Search for the cell housing the specified text and yield its (x, y) center coordinate. 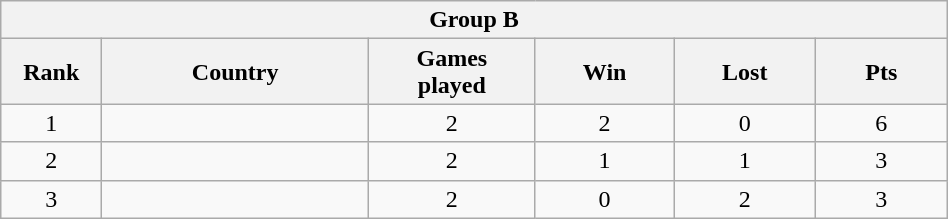
Pts (881, 72)
Games played (452, 72)
Country (236, 72)
Lost (744, 72)
6 (881, 123)
Win (604, 72)
Group B (474, 20)
Rank (52, 72)
